Locate the cell with the specified text and output its [x, y] center coordinate. 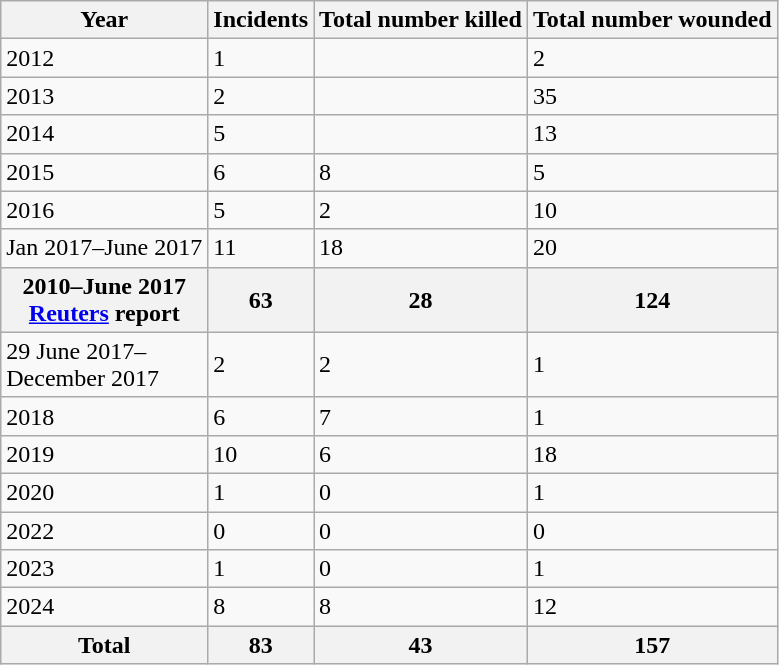
Jan 2017–June 2017 [104, 248]
124 [652, 300]
Incidents [261, 20]
2014 [104, 134]
2023 [104, 569]
43 [421, 645]
2022 [104, 531]
2024 [104, 607]
63 [261, 300]
2020 [104, 492]
20 [652, 248]
Total [104, 645]
7 [421, 416]
2018 [104, 416]
13 [652, 134]
Year [104, 20]
12 [652, 607]
Total number killed [421, 20]
Total number wounded [652, 20]
2010–June 2017Reuters report [104, 300]
83 [261, 645]
29 June 2017–December 2017 [104, 364]
35 [652, 96]
11 [261, 248]
2012 [104, 58]
2016 [104, 210]
157 [652, 645]
2019 [104, 454]
28 [421, 300]
2015 [104, 172]
2013 [104, 96]
